Scan for the cell matching the given text and deliver its [x, y] coordinate at center. 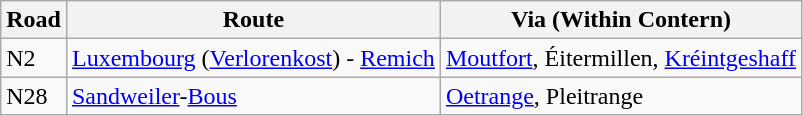
Sandweiler-Bous [253, 96]
Road [34, 20]
Moutfort, Éitermillen, Kréintgeshaff [620, 58]
Route [253, 20]
Luxembourg (Verlorenkost) - Remich [253, 58]
Via (Within Contern) [620, 20]
N28 [34, 96]
N2 [34, 58]
Oetrange, Pleitrange [620, 96]
